Extract the [X, Y] coordinate from the center of the cell holding the provided text.  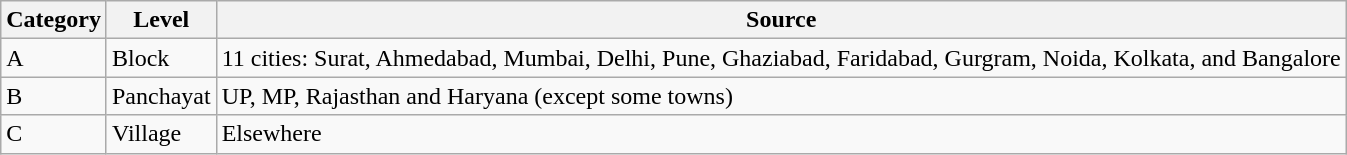
Category [54, 20]
A [54, 58]
Block [161, 58]
Village [161, 134]
Panchayat [161, 96]
Source [781, 20]
11 cities: Surat, Ahmedabad, Mumbai, Delhi, Pune, Ghaziabad, Faridabad, Gurgram, Noida, Kolkata, and Bangalore [781, 58]
Level [161, 20]
UP, MP, Rajasthan and Haryana (except some towns) [781, 96]
Elsewhere [781, 134]
B [54, 96]
C [54, 134]
